Return (x, y) of the center of cell containing provided text 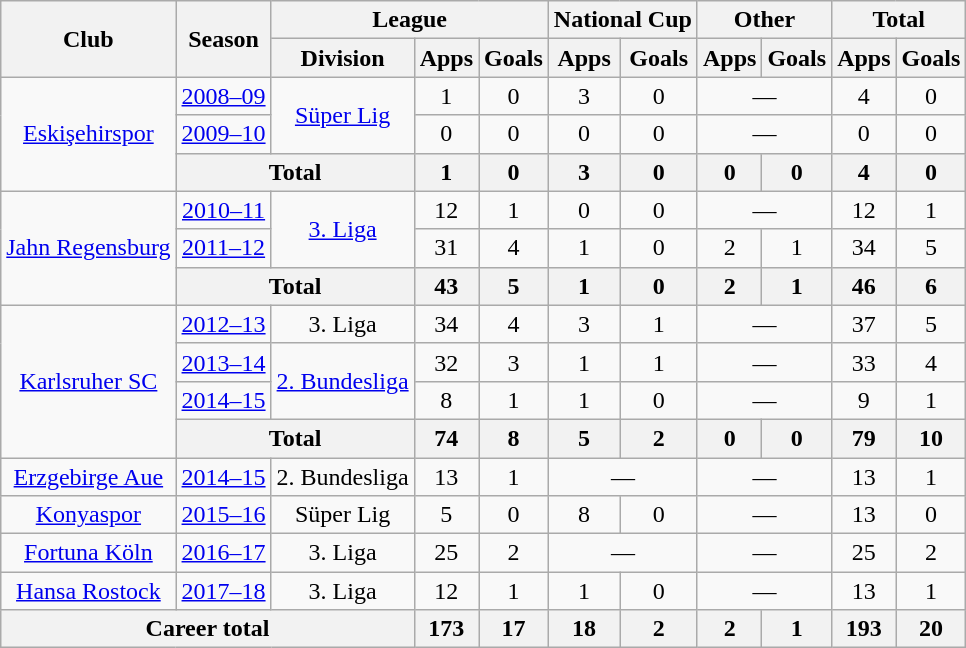
Karlsruher SC (88, 381)
Eskişehirspor (88, 134)
Fortuna Köln (88, 553)
79 (864, 438)
43 (446, 286)
18 (584, 629)
Career total (208, 629)
2015–16 (224, 515)
Erzgebirge Aue (88, 477)
National Cup (622, 20)
Season (224, 39)
10 (931, 438)
9 (864, 400)
2012–13 (224, 324)
33 (864, 362)
League (410, 20)
Konyaspor (88, 515)
2009–10 (224, 134)
Hansa Rostock (88, 591)
31 (446, 248)
20 (931, 629)
Division (342, 58)
6 (931, 286)
Club (88, 39)
173 (446, 629)
2008–09 (224, 96)
2013–14 (224, 362)
Jahn Regensburg (88, 248)
2010–11 (224, 210)
2016–17 (224, 553)
2017–18 (224, 591)
2011–12 (224, 248)
46 (864, 286)
32 (446, 362)
193 (864, 629)
74 (446, 438)
17 (514, 629)
Other (764, 20)
37 (864, 324)
